Provide the [x, y] coordinate of the cell's center where the given text is located.  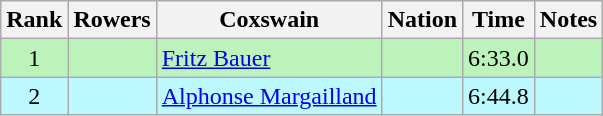
Coxswain [269, 20]
6:44.8 [499, 96]
Rowers [112, 20]
Notes [568, 20]
Alphonse Margailland [269, 96]
1 [34, 58]
2 [34, 96]
Nation [422, 20]
Rank [34, 20]
Fritz Bauer [269, 58]
Time [499, 20]
6:33.0 [499, 58]
